Locate the cell with the specified text and output its [X, Y] center coordinate. 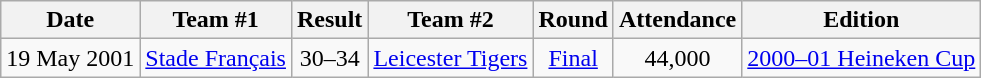
Attendance [677, 20]
30–34 [329, 58]
Leicester Tigers [450, 58]
Team #2 [450, 20]
Result [329, 20]
2000–01 Heineken Cup [862, 58]
Team #1 [216, 20]
Round [573, 20]
Stade Français [216, 58]
Date [70, 20]
44,000 [677, 58]
Final [573, 58]
Edition [862, 20]
19 May 2001 [70, 58]
